Detect which cell encompasses the target text, then output its [X, Y] center coordinate. 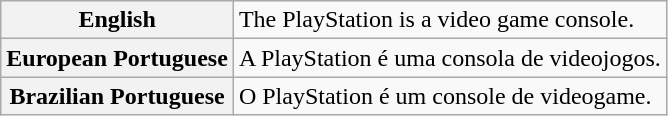
O PlayStation é um console de videogame. [450, 96]
English [118, 20]
European Portuguese [118, 58]
The PlayStation is a video game console. [450, 20]
A PlayStation é uma consola de videojogos. [450, 58]
Brazilian Portuguese [118, 96]
